Provide the (X, Y) coordinate of the cell's center where the given text is located.  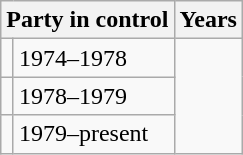
1978–1979 (94, 96)
1974–1978 (94, 58)
Years (208, 20)
1979–present (94, 134)
Party in control (88, 20)
